Capture the cell that displays the provided text and extract its [x, y] central coordinate. 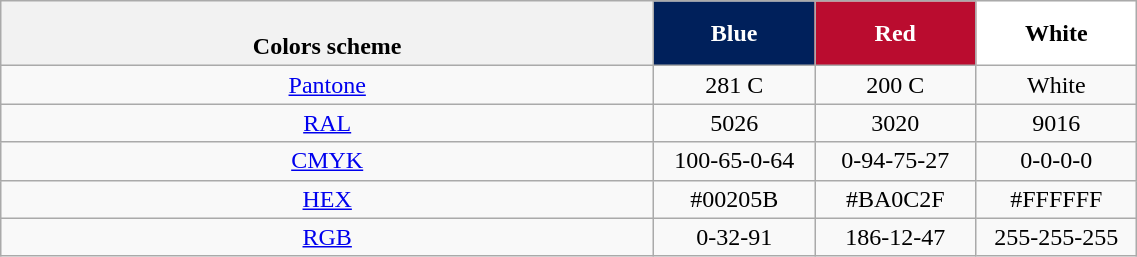
9016 [1056, 123]
0-94-75-27 [896, 161]
100-65-0-64 [734, 161]
255-255-255 [1056, 237]
#BA0C2F [896, 199]
#FFFFFF [1056, 199]
0-32-91 [734, 237]
186-12-47 [896, 237]
5026 [734, 123]
281 C [734, 85]
Blue [734, 34]
200 C [896, 85]
RGB [328, 237]
Colors scheme [328, 34]
CMYK [328, 161]
0-0-0-0 [1056, 161]
HEX [328, 199]
RAL [328, 123]
Pantone [328, 85]
Red [896, 34]
#00205B [734, 199]
3020 [896, 123]
